Extract the (X, Y) coordinate from the center of the cell holding the provided text.  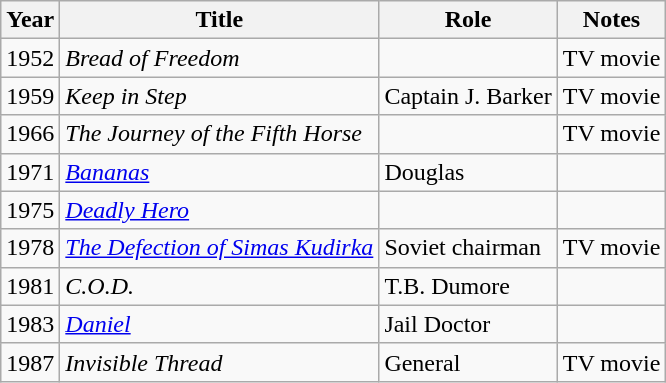
1978 (30, 248)
Invisible Thread (220, 362)
General (468, 362)
1987 (30, 362)
The Journey of the Fifth Horse (220, 134)
T.B. Dumore (468, 286)
Soviet chairman (468, 248)
Jail Doctor (468, 324)
Notes (612, 20)
1959 (30, 96)
Bananas (220, 172)
1966 (30, 134)
Year (30, 20)
1971 (30, 172)
The Defection of Simas Kudirka (220, 248)
1952 (30, 58)
Douglas (468, 172)
Deadly Hero (220, 210)
Role (468, 20)
Keep in Step (220, 96)
Title (220, 20)
Captain J. Barker (468, 96)
Bread of Freedom (220, 58)
Daniel (220, 324)
C.O.D. (220, 286)
1981 (30, 286)
1975 (30, 210)
1983 (30, 324)
